Extract the (X, Y) coordinate from the center of the cell holding the provided text.  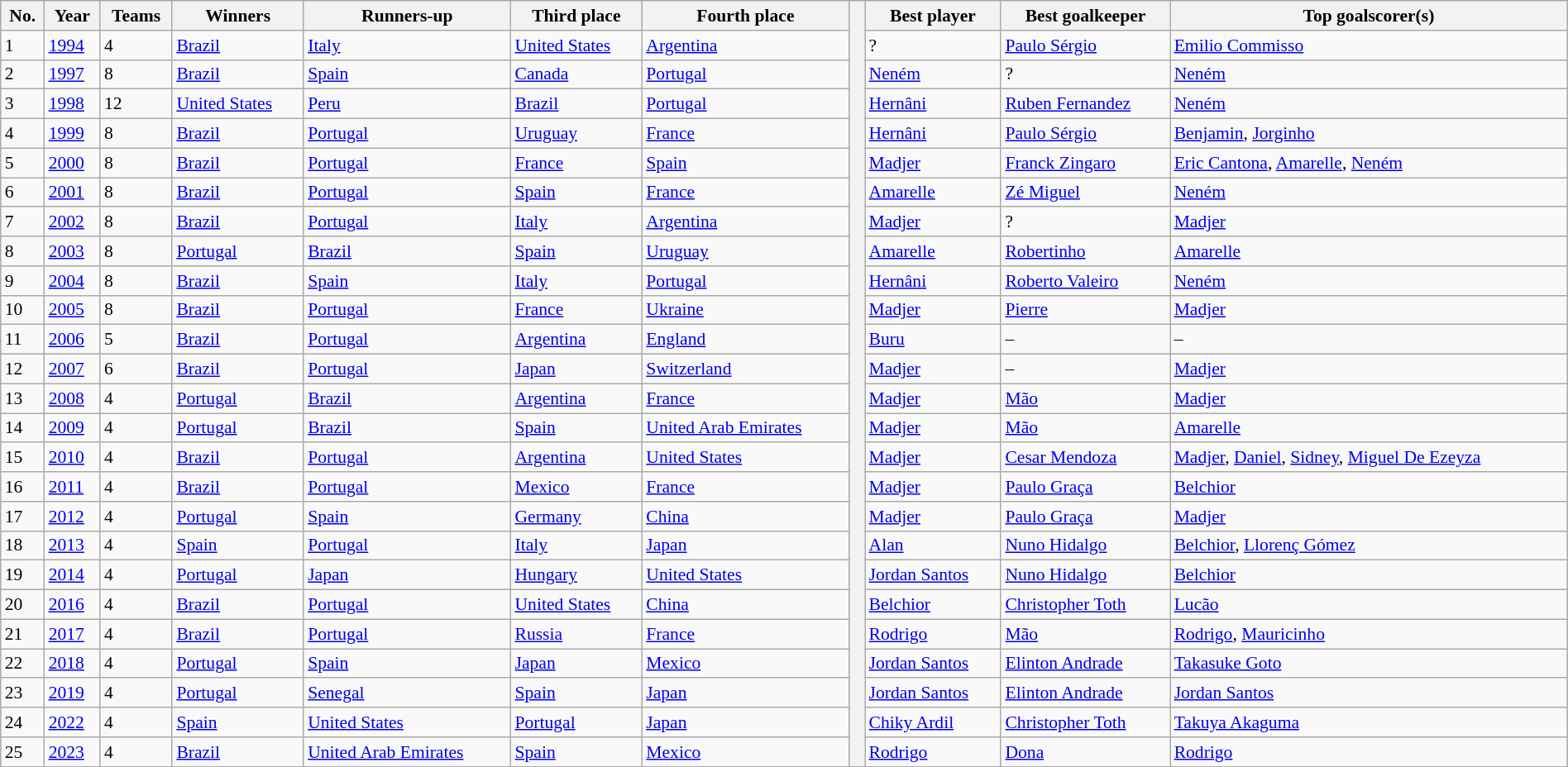
2001 (73, 193)
Teams (136, 16)
2006 (73, 340)
Franck Zingaro (1085, 163)
2012 (73, 517)
Russia (576, 634)
11 (23, 340)
No. (23, 16)
Takuya Akaguma (1370, 722)
2022 (73, 722)
Best player (933, 16)
Switzerland (745, 369)
2000 (73, 163)
2018 (73, 664)
Hungary (576, 575)
2011 (73, 487)
Fourth place (745, 16)
23 (23, 693)
2017 (73, 634)
Senegal (407, 693)
Belchior, Llorenç Gómez (1370, 545)
2007 (73, 369)
Robertinho (1085, 251)
2019 (73, 693)
1 (23, 45)
13 (23, 398)
Benjamin, Jorginho (1370, 134)
21 (23, 634)
Runners-up (407, 16)
1997 (73, 74)
Zé Miguel (1085, 193)
2023 (73, 752)
10 (23, 310)
Top goalscorer(s) (1370, 16)
2003 (73, 251)
Alan (933, 545)
2013 (73, 545)
22 (23, 664)
Third place (576, 16)
1998 (73, 104)
2005 (73, 310)
2002 (73, 222)
2008 (73, 398)
25 (23, 752)
20 (23, 605)
Cesar Mendoza (1085, 458)
9 (23, 281)
7 (23, 222)
16 (23, 487)
Buru (933, 340)
Rodrigo, Mauricinho (1370, 634)
2016 (73, 605)
Germany (576, 517)
14 (23, 428)
2 (23, 74)
17 (23, 517)
Year (73, 16)
Peru (407, 104)
Roberto Valeiro (1085, 281)
19 (23, 575)
2004 (73, 281)
Best goalkeeper (1085, 16)
Winners (238, 16)
Takasuke Goto (1370, 664)
1994 (73, 45)
Pierre (1085, 310)
15 (23, 458)
Lucão (1370, 605)
18 (23, 545)
2009 (73, 428)
Emilio Commisso (1370, 45)
2014 (73, 575)
2010 (73, 458)
Ruben Fernandez (1085, 104)
Madjer, Daniel, Sidney, Miguel De Ezeyza (1370, 458)
24 (23, 722)
Ukraine (745, 310)
England (745, 340)
1999 (73, 134)
Canada (576, 74)
3 (23, 104)
Dona (1085, 752)
Eric Cantona, Amarelle, Neném (1370, 163)
Chiky Ardil (933, 722)
